Detect which cell encompasses the target text, then output its [X, Y] center coordinate. 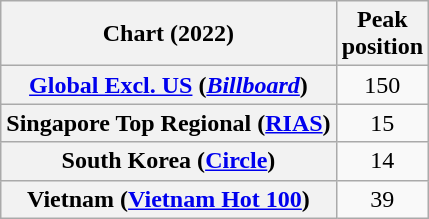
Vietnam (Vietnam Hot 100) [168, 199]
15 [382, 123]
14 [382, 161]
South Korea (Circle) [168, 161]
Singapore Top Regional (RIAS) [168, 123]
Global Excl. US (Billboard) [168, 85]
150 [382, 85]
Peakposition [382, 34]
Chart (2022) [168, 34]
39 [382, 199]
